From the cell containing the given text, extract its center point as [x, y] coordinate. 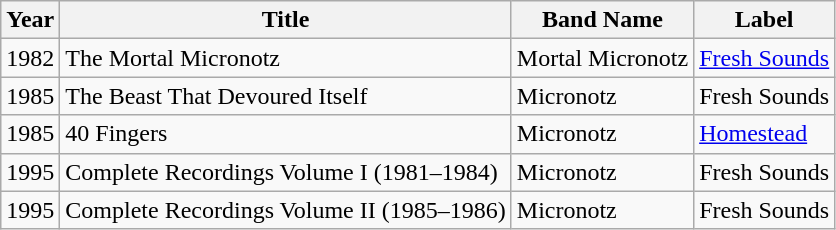
1982 [30, 58]
Band Name [602, 20]
Year [30, 20]
Title [286, 20]
The Beast That Devoured Itself [286, 96]
Label [764, 20]
The Mortal Micronotz [286, 58]
Complete Recordings Volume II (1985–1986) [286, 210]
Mortal Micronotz [602, 58]
40 Fingers [286, 134]
Complete Recordings Volume I (1981–1984) [286, 172]
Homestead [764, 134]
